Determine the (x, y) coordinate at the center of the cell enclosing the given text.  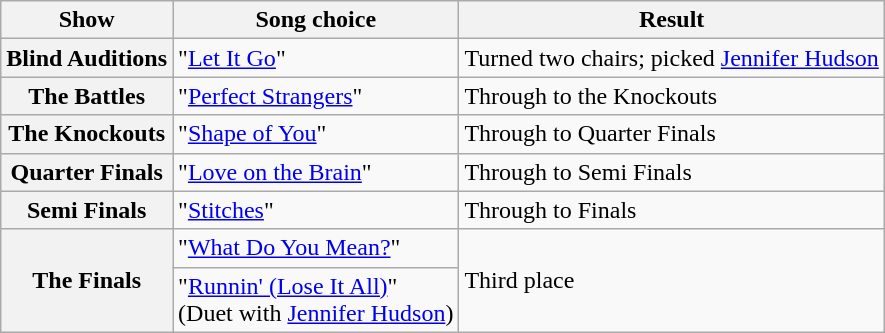
"Runnin' (Lose It All)"(Duet with Jennifer Hudson) (316, 300)
Result (672, 20)
Blind Auditions (87, 58)
"Shape of You" (316, 134)
"Perfect Strangers" (316, 96)
Through to Finals (672, 210)
Turned two chairs; picked Jennifer Hudson (672, 58)
Show (87, 20)
Quarter Finals (87, 172)
The Battles (87, 96)
Through to Semi Finals (672, 172)
Through to the Knockouts (672, 96)
The Knockouts (87, 134)
Third place (672, 280)
"Love on the Brain" (316, 172)
"Stitches" (316, 210)
The Finals (87, 280)
Song choice (316, 20)
"What Do You Mean?" (316, 248)
Semi Finals (87, 210)
Through to Quarter Finals (672, 134)
"Let It Go" (316, 58)
